Return [x, y] of the center of cell containing provided text 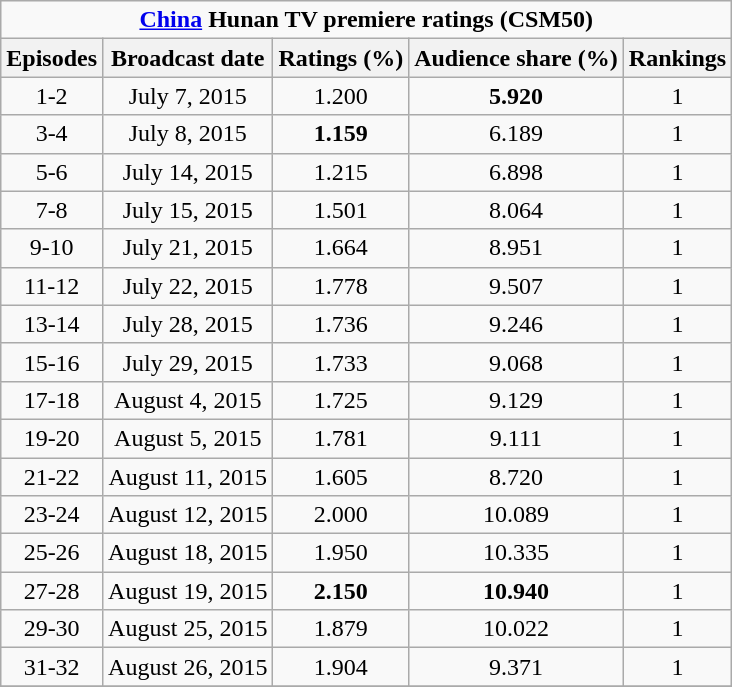
9-10 [52, 248]
August 5, 2015 [188, 438]
11-12 [52, 286]
1.605 [341, 477]
July 15, 2015 [188, 210]
1.879 [341, 629]
8.720 [516, 477]
Episodes [52, 58]
Audience share (%) [516, 58]
Ratings (%) [341, 58]
July 22, 2015 [188, 286]
5.920 [516, 96]
13-14 [52, 324]
17-18 [52, 400]
Broadcast date [188, 58]
2.000 [341, 515]
1.733 [341, 362]
1.215 [341, 172]
1.781 [341, 438]
China Hunan TV premiere ratings (CSM50) [366, 20]
7-8 [52, 210]
August 18, 2015 [188, 553]
8.951 [516, 248]
31-32 [52, 667]
5-6 [52, 172]
29-30 [52, 629]
19-20 [52, 438]
July 29, 2015 [188, 362]
23-24 [52, 515]
15-16 [52, 362]
Rankings [677, 58]
9.129 [516, 400]
1.950 [341, 553]
10.022 [516, 629]
1.664 [341, 248]
9.371 [516, 667]
August 25, 2015 [188, 629]
21-22 [52, 477]
6.189 [516, 134]
10.335 [516, 553]
1-2 [52, 96]
1.778 [341, 286]
9.068 [516, 362]
6.898 [516, 172]
1.200 [341, 96]
9.111 [516, 438]
August 11, 2015 [188, 477]
1.904 [341, 667]
July 21, 2015 [188, 248]
1.725 [341, 400]
10.089 [516, 515]
1.736 [341, 324]
August 26, 2015 [188, 667]
25-26 [52, 553]
July 28, 2015 [188, 324]
9.246 [516, 324]
August 4, 2015 [188, 400]
8.064 [516, 210]
August 12, 2015 [188, 515]
July 14, 2015 [188, 172]
9.507 [516, 286]
1.159 [341, 134]
August 19, 2015 [188, 591]
1.501 [341, 210]
2.150 [341, 591]
27-28 [52, 591]
July 7, 2015 [188, 96]
10.940 [516, 591]
July 8, 2015 [188, 134]
3-4 [52, 134]
